For the text-containing cell, return its midpoint in (x, y) coordinate format. 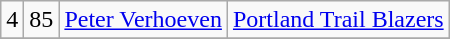
85 (42, 20)
Portland Trail Blazers (338, 20)
4 (12, 20)
Peter Verhoeven (144, 20)
